Provide the (X, Y) coordinate of the cell's center where the given text is located.  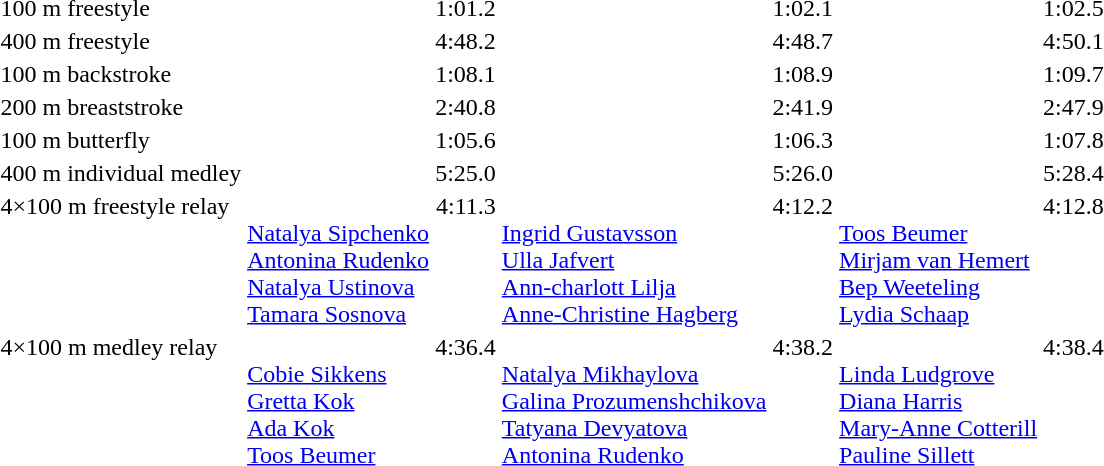
Toos BeumerMirjam van HemertBep WeetelingLydia Schaap (938, 260)
5:25.0 (466, 173)
5:26.0 (803, 173)
Ingrid GustavssonUlla JafvertAnn-charlott LiljaAnne-Christine Hagberg (634, 260)
1:05.6 (466, 140)
4:12.2 (803, 260)
1:08.9 (803, 74)
1:06.3 (803, 140)
2:41.9 (803, 107)
2:40.8 (466, 107)
Natalya SipchenkoAntonina RudenkoNatalya UstinovaTamara Sosnova (338, 260)
4:48.2 (466, 41)
1:08.1 (466, 74)
4:11.3 (466, 260)
4:48.7 (803, 41)
